Determine the [X, Y] coordinate at the center of the cell enclosing the given text.  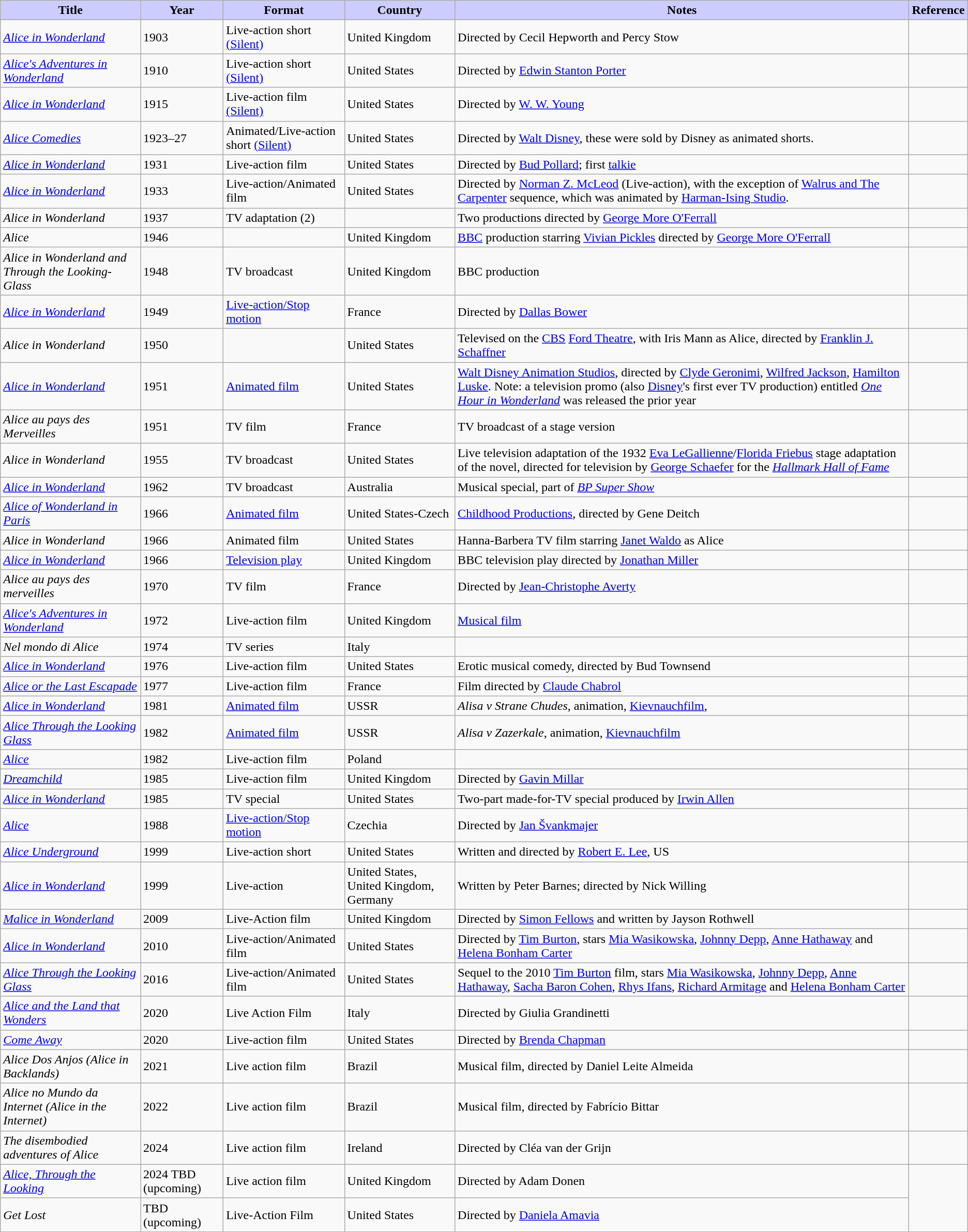
Directed by Edwin Stanton Porter [682, 70]
Alice Dos Anjos (Alice in Backlands) [70, 1066]
Alice or the Last Escapade [70, 686]
1955 [182, 460]
2010 [182, 946]
Directed by Giulia Grandinetti [682, 1013]
Directed by Bud Pollard; first talkie [682, 164]
Musical film [682, 620]
Directed by Tim Burton, stars Mia Wasikowska, Johnny Depp, Anne Hathaway and Helena Bonham Carter [682, 946]
2024 TBD (upcoming) [182, 1181]
Australia [400, 487]
1981 [182, 706]
Alice in Wonderland and Through the Looking-Glass [70, 271]
Musical film, directed by Fabrício Bittar [682, 1107]
1976 [182, 666]
Get Lost [70, 1215]
Directed by Cléa van der Grijn [682, 1148]
1950 [182, 345]
2009 [182, 919]
Television play [284, 560]
United States, United Kingdom, Germany [400, 886]
Malice in Wonderland [70, 919]
2022 [182, 1107]
Year [182, 10]
1977 [182, 686]
Country [400, 10]
Directed by Walt Disney, these were sold by Disney as animated shorts. [682, 138]
TV special [284, 799]
1910 [182, 70]
Live-Action Film [284, 1215]
Live-Action film [284, 919]
2016 [182, 979]
Nel mondo di Alice [70, 647]
1923–27 [182, 138]
Two-part made-for-TV special produced by Irwin Allen [682, 799]
Title [70, 10]
Written by Peter Barnes; directed by Nick Willing [682, 886]
BBC production starring Vivian Pickles directed by George More O'Ferrall [682, 237]
Musical special, part of BP Super Show [682, 487]
Alice Underground [70, 852]
Directed by Norman Z. McLeod (Live-action), with the exception of Walrus and The Carpenter sequence, which was animated by Harman-Ising Studio. [682, 191]
Directed by Simon Fellows and written by Jayson Rothwell [682, 919]
Alice au pays des Merveilles [70, 427]
Alice of Wonderland in Paris [70, 514]
TV broadcast of a stage version [682, 427]
Format [284, 10]
Directed by Brenda Chapman [682, 1040]
Directed by Jean-Christophe Averty [682, 586]
Animated/Live-action short (Silent) [284, 138]
1949 [182, 311]
TV adaptation (2) [284, 218]
Alisa v Strane Chudes, animation, Kievnauchfilm, [682, 706]
1915 [182, 104]
Live Action Film [284, 1013]
Film directed by Claude Chabrol [682, 686]
Live-action [284, 886]
1972 [182, 620]
Czechia [400, 825]
Directed by Cecil Hepworth and Percy Stow [682, 37]
2024 [182, 1148]
BBC production [682, 271]
Directed by Gavin Millar [682, 779]
1903 [182, 37]
Directed by Daniela Amavia [682, 1215]
United States-Czech [400, 514]
Dreamchild [70, 779]
Directed by W. W. Young [682, 104]
Televised on the CBS Ford Theatre, with Iris Mann as Alice, directed by Franklin J. Schaffner [682, 345]
Come Away [70, 1040]
Erotic musical comedy, directed by Bud Townsend [682, 666]
1931 [182, 164]
TBD (upcoming) [182, 1215]
BBC television play directed by Jonathan Miller [682, 560]
TV series [284, 647]
1988 [182, 825]
Directed by Adam Donen [682, 1181]
Directed by Jan Švankmajer [682, 825]
Alice and the Land that Wonders [70, 1013]
Ireland [400, 1148]
Alice au pays des merveilles [70, 586]
Poland [400, 759]
Live-action short [284, 852]
Alice no Mundo da Internet (Alice in the Internet) [70, 1107]
Written and directed by Robert E. Lee, US [682, 852]
Alisa v Zazerkale, animation, Kievnauchfilm [682, 732]
Live-action film (Silent) [284, 104]
1962 [182, 487]
1970 [182, 586]
Musical film, directed by Daniel Leite Almeida [682, 1066]
Two productions directed by George More O'Ferrall [682, 218]
1937 [182, 218]
2021 [182, 1066]
Childhood Productions, directed by Gene Deitch [682, 514]
Hanna-Barbera TV film starring Janet Waldo as Alice [682, 540]
Alice Comedies [70, 138]
1974 [182, 647]
Alice, Through the Looking [70, 1181]
Notes [682, 10]
1946 [182, 237]
The disembodied adventures of Alice [70, 1148]
Reference [938, 10]
1948 [182, 271]
Directed by Dallas Bower [682, 311]
1933 [182, 191]
